Output the [X, Y] coordinate of the center of the cell containing the given text.  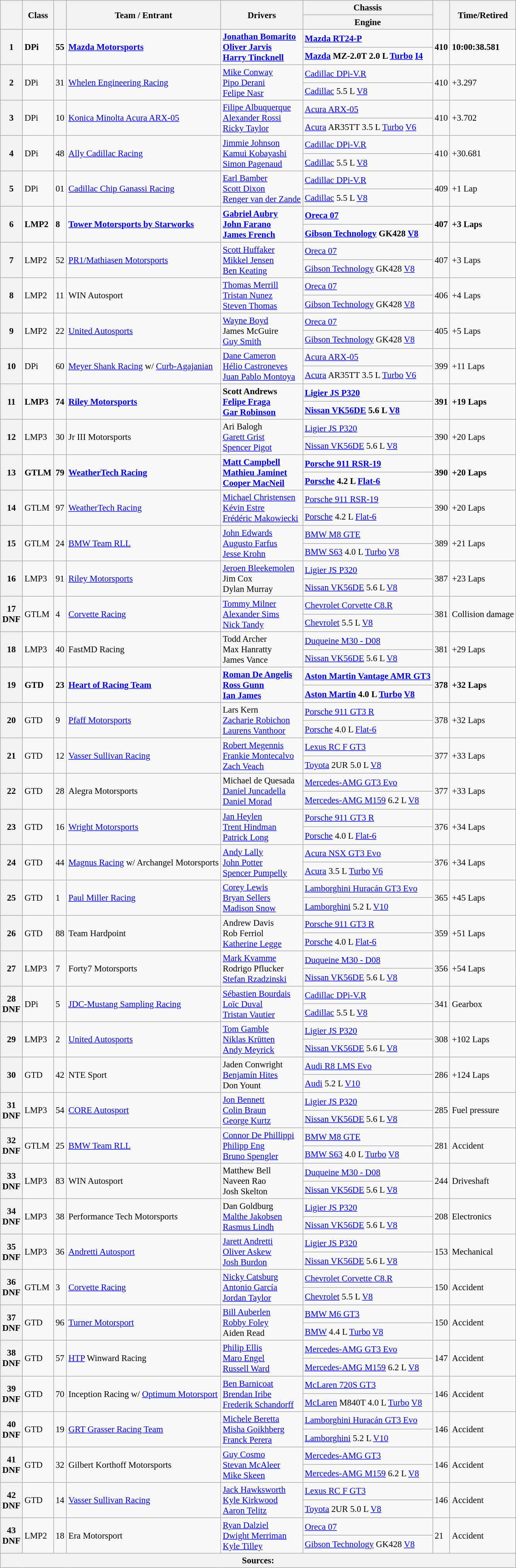
405 [441, 331]
Aston Martin Vantage AMR GT3 [368, 676]
Ally Cadillac Racing [144, 154]
+23 Laps [483, 579]
Pfaff Motorsports [144, 720]
Audi R8 LMS Evo [368, 1066]
+45 Laps [483, 898]
Gabriel Aubry John Farano James French [262, 224]
147 [441, 1358]
28 [60, 792]
Tower Motorsports by Starworks [144, 224]
391 [441, 402]
52 [60, 260]
13 [12, 472]
83 [60, 1181]
Jaden Conwright Benjamín Hites Don Yount [262, 1075]
Konica Minolta Acura ARX-05 [144, 118]
31DNF [12, 1110]
+19 Laps [483, 402]
Roman De Angelis Ross Gunn Ian James [262, 685]
Collision damage [483, 614]
Mercedes-AMG GT3 [368, 1456]
308 [441, 1040]
17DNF [12, 614]
60 [60, 366]
Sébastien Bourdais Loïc Duval Tristan Vautier [262, 1004]
Jan Heylen Trent Hindman Patrick Long [262, 827]
+124 Laps [483, 1075]
Jon Bennett Colin Braun George Kurtz [262, 1110]
Scott Huffaker Mikkel Jensen Ben Keating [262, 260]
+29 Laps [483, 650]
+54 Laps [483, 969]
97 [60, 508]
Aston Martin 4.0 L Turbo V8 [368, 694]
Electronics [483, 1217]
48 [60, 154]
Dan Goldburg Malthe Jakobsen Rasmus Lindh [262, 1217]
34DNF [12, 1217]
Audi 5.2 L V10 [368, 1084]
286 [441, 1075]
6 [12, 224]
+3.702 [483, 118]
387 [441, 579]
Mazda Motorsports [144, 47]
Paul Miller Racing [144, 898]
Team / Entrant [144, 15]
CORE Autosport [144, 1110]
Ryan Dalziel Dwight Merriman Kyle Tilley [262, 1536]
+51 Laps [483, 933]
Cadillac Chip Ganassi Racing [144, 189]
Fuel pressure [483, 1110]
+11 Laps [483, 366]
54 [60, 1110]
33DNF [12, 1181]
153 [441, 1252]
Drivers [262, 15]
Wright Motorsports [144, 827]
35DNF [12, 1252]
Time/Retired [483, 15]
26 [12, 933]
Todd Archer Max Hanratty James Vance [262, 650]
Jack Hawksworth Kyle Kirkwood Aaron Telitz [262, 1500]
Forty7 Motorsports [144, 969]
+5 Laps [483, 331]
Jr III Motorsports [144, 437]
208 [441, 1217]
Ari Balogh Garett Grist Spencer Pigot [262, 437]
38 [60, 1217]
365 [441, 898]
Chassis [368, 8]
Gearbox [483, 1004]
Scott Andrews Felipe Fraga Gar Robinson [262, 402]
FastMD Racing [144, 650]
Thomas Merrill Tristan Nunez Steven Thomas [262, 295]
44 [60, 862]
57 [60, 1358]
Andretti Autosport [144, 1252]
Whelen Engineering Racing [144, 83]
Filipe Albuquerque Alexander Rossi Ricky Taylor [262, 118]
Driveshaft [483, 1181]
42DNF [12, 1500]
74 [60, 402]
Michael Christensen Kévin Estre Frédéric Makowiecki [262, 508]
Michael de Quesada Daniel Juncadella Daniel Morad [262, 792]
BMW M6 GT3 [368, 1314]
JDC-Mustang Sampling Racing [144, 1004]
Robert Megennis Frankie Montecalvo Zach Veach [262, 756]
359 [441, 933]
281 [441, 1146]
29 [12, 1040]
+1 Lap [483, 189]
Magnus Racing w/ Archangel Motorsports [144, 862]
Philip Ellis Maro Engel Russell Ward [262, 1358]
Mechanical [483, 1252]
PR1/Mathiasen Motorsports [144, 260]
Mazda RT24-P [368, 38]
Wayne Boyd James McGuire Guy Smith [262, 331]
Matt Campbell Mathieu Jaminet Cooper MacNeil [262, 472]
285 [441, 1110]
Heart of Racing Team [144, 685]
341 [441, 1004]
406 [441, 295]
Jarett Andretti Oliver Askew Josh Burdon [262, 1252]
409 [441, 189]
32DNF [12, 1146]
20 [12, 720]
McLaren M840T 4.0 L Turbo V8 [368, 1402]
Tommy Milner Alexander Sims Nick Tandy [262, 614]
+30.681 [483, 154]
31 [60, 83]
55 [60, 47]
27 [12, 969]
91 [60, 579]
Ben Barnicoat Brendan Iribe Frederik Schandorff [262, 1394]
Era Motorsport [144, 1536]
36DNF [12, 1288]
Alegra Motorsports [144, 792]
John Edwards Augusto Farfus Jesse Krohn [262, 543]
Sources: [258, 1561]
Team Hardpoint [144, 933]
38DNF [12, 1358]
42 [60, 1075]
+3.297 [483, 83]
Matthew Bell Naveen Rao Josh Skelton [262, 1181]
32 [60, 1465]
10:00:38.581 [483, 47]
Jimmie Johnson Kamui Kobayashi Simon Pagenaud [262, 154]
88 [60, 933]
Andy Lally John Potter Spencer Pumpelly [262, 862]
Jeroen Bleekemolen Jim Cox Dylan Murray [262, 579]
BMW 4.4 L Turbo V8 [368, 1332]
Inception Racing w/ Optimum Motorsport [144, 1394]
GRT Grasser Racing Team [144, 1429]
Acura NSX GT3 Evo [368, 853]
Lars Kern Zacharie Robichon Laurens Vanthoor [262, 720]
+21 Laps [483, 543]
NTE Sport [144, 1075]
Michele Beretta Misha Goikhberg Franck Perera [262, 1429]
HTP Winward Racing [144, 1358]
01 [60, 189]
41DNF [12, 1465]
43DNF [12, 1536]
40 [60, 650]
Bill Auberlen Robby Foley Aiden Read [262, 1323]
Jonathan Bomarito Oliver Jarvis Harry Tincknell [262, 47]
Corey Lewis Bryan Sellers Madison Snow [262, 898]
Connor De Phillippi Philipp Eng Bruno Spengler [262, 1146]
37DNF [12, 1323]
Meyer Shank Racing w/ Curb-Agajanian [144, 366]
Nicky Catsburg Antonio García Jordan Taylor [262, 1288]
+4 Laps [483, 295]
389 [441, 543]
28DNF [12, 1004]
15 [12, 543]
+102 Laps [483, 1040]
244 [441, 1181]
Dane Cameron Hélio Castroneves Juan Pablo Montoya [262, 366]
36 [60, 1252]
Mazda MZ-2.0T 2.0 L Turbo I4 [368, 56]
Guy Cosmo Stevan McAleer Mike Skeen [262, 1465]
Class [38, 15]
Turner Motorsport [144, 1323]
39DNF [12, 1394]
Andrew Davis Rob Ferriol Katherine Legge [262, 933]
Engine [368, 22]
40DNF [12, 1429]
McLaren 720S GT3 [368, 1385]
Tom Gamble Niklas Krütten Andy Meyrick [262, 1040]
70 [60, 1394]
79 [60, 472]
Performance Tech Motorsports [144, 1217]
399 [441, 366]
356 [441, 969]
Acura 3.5 L Turbo V6 [368, 871]
Mike Conway Pipo Derani Felipe Nasr [262, 83]
Gilbert Korthoff Motorsports [144, 1465]
Earl Bamber Scott Dixon Renger van der Zande [262, 189]
96 [60, 1323]
Mark Kvamme Rodrigo Pflucker Stefan Rzadzinski [262, 969]
